Identify which cell holds the provided text, then report its [X, Y] central coordinate. 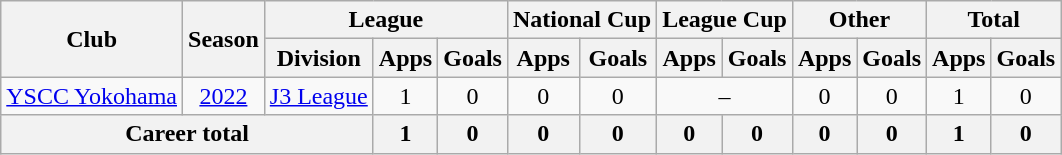
National Cup [582, 20]
– [725, 96]
J3 League [318, 96]
Career total [188, 134]
Division [318, 58]
League [386, 20]
2022 [224, 96]
Club [92, 39]
Other [859, 20]
League Cup [725, 20]
Total [994, 20]
Season [224, 39]
YSCC Yokohama [92, 96]
